Return (x, y) of the center of cell containing provided text 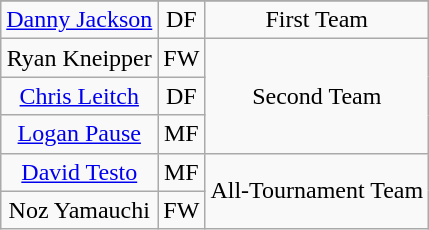
All-Tournament Team (317, 191)
Second Team (317, 96)
First Team (317, 20)
Danny Jackson (80, 20)
Chris Leitch (80, 96)
David Testo (80, 172)
Noz Yamauchi (80, 210)
Logan Pause (80, 134)
Ryan Kneipper (80, 58)
